Search for the cell housing the specified text and yield its (X, Y) center coordinate. 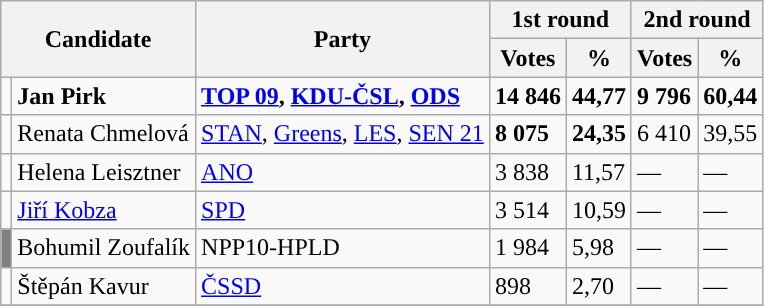
Jan Pirk (104, 96)
5,98 (598, 248)
STAN, Greens, LES, SEN 21 (343, 134)
44,77 (598, 96)
Renata Chmelová (104, 134)
9 796 (664, 96)
2nd round (696, 20)
Bohumil Zoufalík (104, 248)
2,70 (598, 286)
1st round (560, 20)
Helena Leisztner (104, 172)
SPD (343, 210)
1 984 (528, 248)
6 410 (664, 134)
60,44 (730, 96)
NPP10-HPLD (343, 248)
TOP 09, KDU-ČSL, ODS (343, 96)
Party (343, 39)
Jiří Kobza (104, 210)
3 514 (528, 210)
Štěpán Kavur (104, 286)
898 (528, 286)
8 075 (528, 134)
10,59 (598, 210)
ČSSD (343, 286)
11,57 (598, 172)
24,35 (598, 134)
ANO (343, 172)
Candidate (98, 39)
14 846 (528, 96)
3 838 (528, 172)
39,55 (730, 134)
